Scan for the cell matching the given text and deliver its [X, Y] coordinate at center. 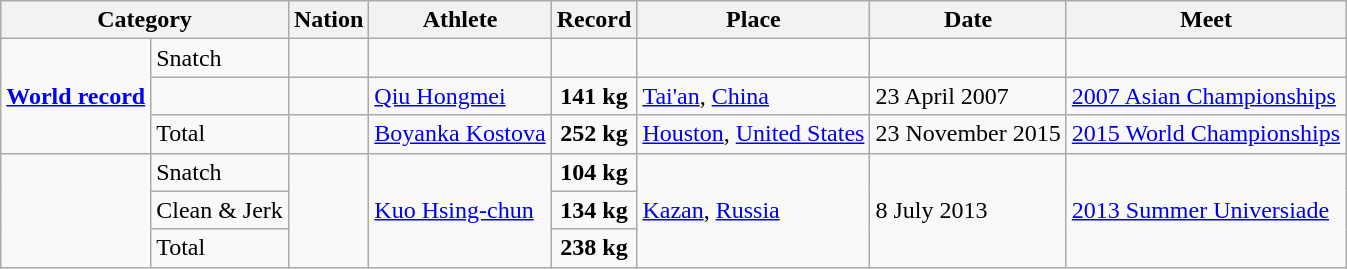
Houston, United States [754, 134]
Place [754, 20]
Athlete [460, 20]
World record [76, 96]
Category [145, 20]
23 April 2007 [968, 96]
238 kg [594, 248]
252 kg [594, 134]
104 kg [594, 172]
Kuo Hsing-chun [460, 210]
Kazan, Russia [754, 210]
Meet [1206, 20]
8 July 2013 [968, 210]
2015 World Championships [1206, 134]
Qiu Hongmei [460, 96]
141 kg [594, 96]
134 kg [594, 210]
Boyanka Kostova [460, 134]
Nation [328, 20]
2013 Summer Universiade [1206, 210]
2007 Asian Championships [1206, 96]
23 November 2015 [968, 134]
Tai'an, China [754, 96]
Clean & Jerk [220, 210]
Date [968, 20]
Record [594, 20]
